Scan for the cell matching the given text and deliver its (X, Y) coordinate at center. 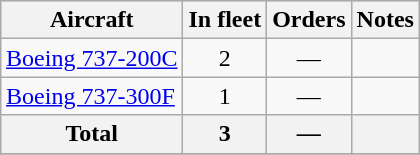
2 (225, 58)
3 (225, 134)
Notes (385, 20)
Total (92, 134)
Boeing 737-300F (92, 96)
In fleet (225, 20)
Orders (309, 20)
1 (225, 96)
Aircraft (92, 20)
Boeing 737-200C (92, 58)
